Locate the cell with the specified text and output its (x, y) center coordinate. 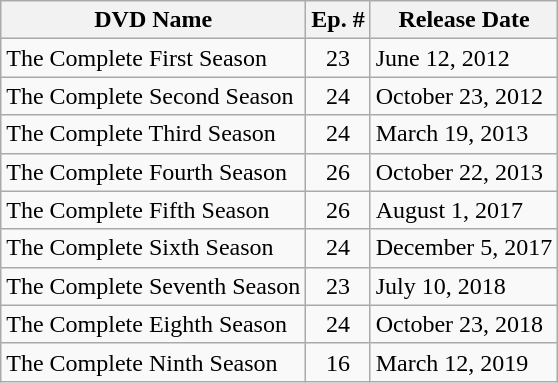
The Complete Sixth Season (154, 248)
16 (338, 362)
October 23, 2012 (464, 96)
October 23, 2018 (464, 324)
Ep. # (338, 20)
The Complete Second Season (154, 96)
July 10, 2018 (464, 286)
August 1, 2017 (464, 210)
March 19, 2013 (464, 134)
The Complete Ninth Season (154, 362)
October 22, 2013 (464, 172)
December 5, 2017 (464, 248)
March 12, 2019 (464, 362)
The Complete Fifth Season (154, 210)
DVD Name (154, 20)
The Complete First Season (154, 58)
The Complete Eighth Season (154, 324)
The Complete Seventh Season (154, 286)
The Complete Third Season (154, 134)
The Complete Fourth Season (154, 172)
June 12, 2012 (464, 58)
Release Date (464, 20)
